Scan for the cell matching the given text and deliver its (x, y) coordinate at center. 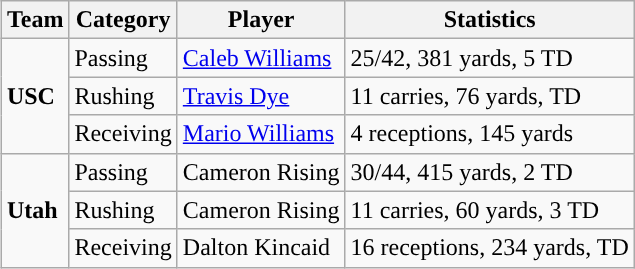
Mario Williams (261, 134)
25/42, 381 yards, 5 TD (490, 58)
Statistics (490, 20)
Team (35, 20)
11 carries, 60 yards, 3 TD (490, 210)
Utah (35, 210)
11 carries, 76 yards, TD (490, 96)
16 receptions, 234 yards, TD (490, 248)
Category (123, 20)
Player (261, 20)
Travis Dye (261, 96)
Dalton Kincaid (261, 248)
USC (35, 96)
4 receptions, 145 yards (490, 134)
30/44, 415 yards, 2 TD (490, 172)
Caleb Williams (261, 58)
